Scan for the cell matching the given text and deliver its (X, Y) coordinate at center. 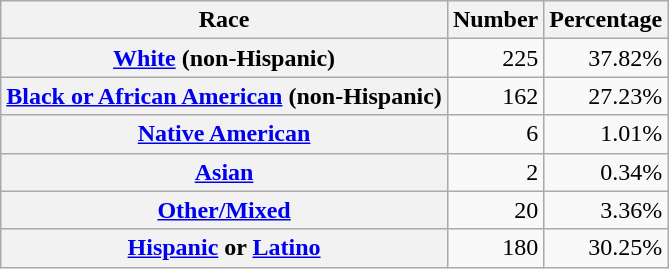
180 (495, 248)
Number (495, 20)
Black or African American (non-Hispanic) (224, 96)
Race (224, 20)
225 (495, 58)
1.01% (606, 134)
3.36% (606, 210)
Other/Mixed (224, 210)
30.25% (606, 248)
Hispanic or Latino (224, 248)
6 (495, 134)
27.23% (606, 96)
2 (495, 172)
37.82% (606, 58)
162 (495, 96)
White (non-Hispanic) (224, 58)
Percentage (606, 20)
0.34% (606, 172)
Asian (224, 172)
Native American (224, 134)
20 (495, 210)
